For the text-containing cell, return its midpoint in [X, Y] coordinate format. 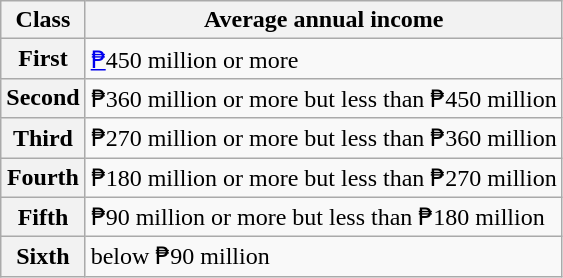
Second [43, 98]
First [43, 59]
below ₱90 million [324, 257]
Class [43, 20]
₱90 million or more but less than ₱180 million [324, 217]
Fourth [43, 178]
₱360 million or more but less than ₱450 million [324, 98]
Fifth [43, 217]
₱450 million or more [324, 59]
₱270 million or more but less than ₱360 million [324, 138]
Third [43, 138]
₱180 million or more but less than ₱270 million [324, 178]
Average annual income [324, 20]
Sixth [43, 257]
